Identify which cell holds the provided text, then report its [x, y] central coordinate. 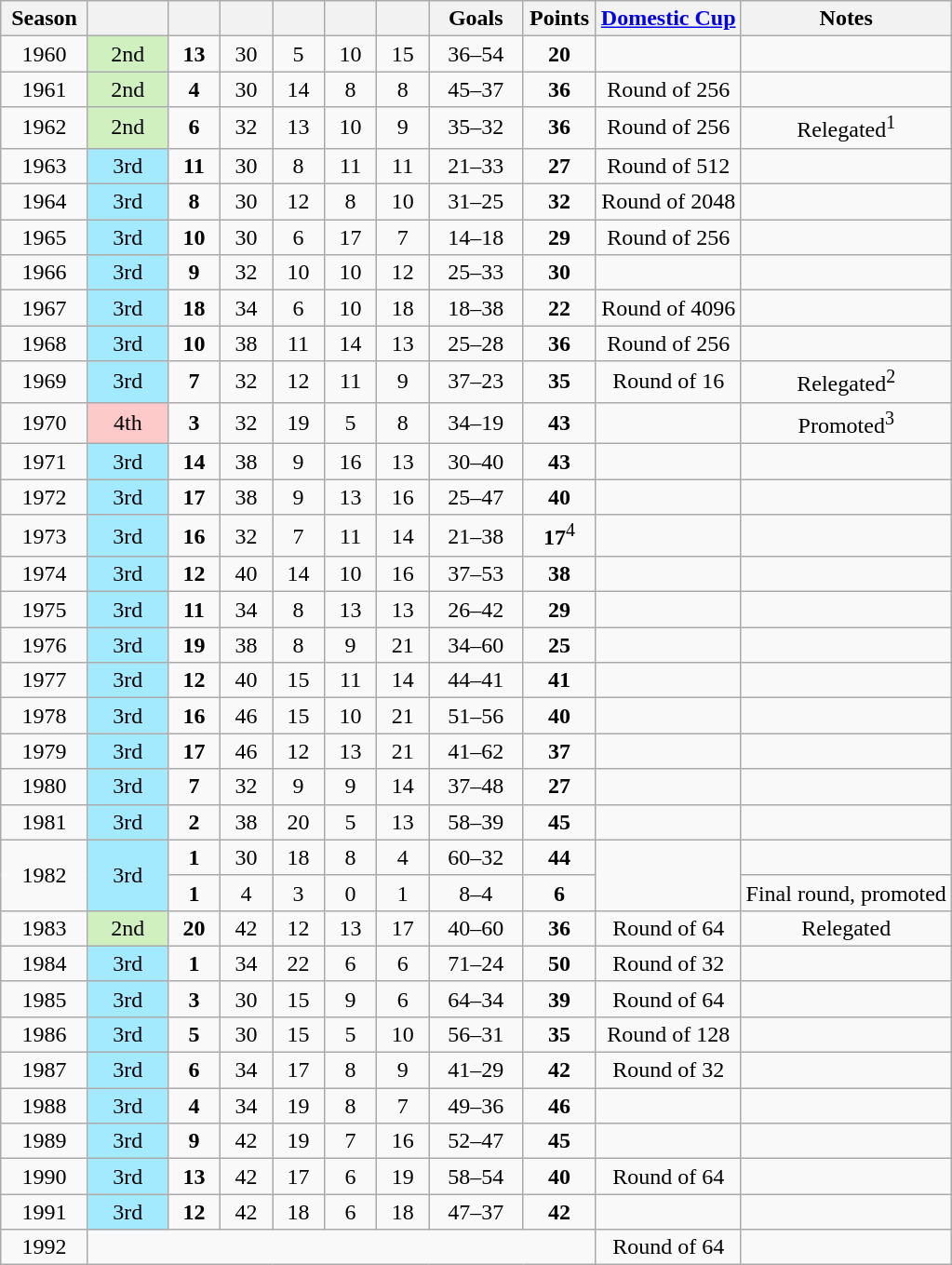
1976 [45, 645]
37 [560, 751]
8–4 [476, 893]
37–23 [476, 382]
51–56 [476, 716]
1983 [45, 928]
58–39 [476, 822]
1966 [45, 273]
1988 [45, 1106]
0 [351, 893]
40–60 [476, 928]
64–34 [476, 999]
1978 [45, 716]
1961 [45, 89]
1974 [45, 574]
35–32 [476, 128]
34–19 [476, 423]
1979 [45, 751]
25–33 [476, 273]
1980 [45, 787]
1981 [45, 822]
1968 [45, 343]
1960 [45, 54]
1962 [45, 128]
1985 [45, 999]
Notes [846, 19]
Final round, promoted [846, 893]
71–24 [476, 963]
1977 [45, 680]
21–38 [476, 536]
1989 [45, 1141]
1972 [45, 497]
56–31 [476, 1034]
1965 [45, 237]
37–53 [476, 574]
31–25 [476, 202]
1982 [45, 875]
1970 [45, 423]
26–42 [476, 610]
44 [560, 857]
1987 [45, 1070]
Domestic Cup [668, 19]
47–37 [476, 1212]
50 [560, 963]
41 [560, 680]
1992 [45, 1247]
Round of 2048 [668, 202]
60–32 [476, 857]
Round of 128 [668, 1034]
Season [45, 19]
37–48 [476, 787]
39 [560, 999]
41–29 [476, 1070]
41–62 [476, 751]
25 [560, 645]
Relegated1 [846, 128]
Points [560, 19]
25–28 [476, 343]
Round of 512 [668, 166]
1967 [45, 308]
21–33 [476, 166]
1964 [45, 202]
Round of 4096 [668, 308]
52–47 [476, 1141]
1984 [45, 963]
1969 [45, 382]
Relegated [846, 928]
14–18 [476, 237]
4th [127, 423]
36–54 [476, 54]
1973 [45, 536]
174 [560, 536]
44–41 [476, 680]
Promoted3 [846, 423]
Round of 16 [668, 382]
1963 [45, 166]
34–60 [476, 645]
45–37 [476, 89]
18–38 [476, 308]
58–54 [476, 1177]
1986 [45, 1034]
1975 [45, 610]
25–47 [476, 497]
2 [194, 822]
1971 [45, 462]
1991 [45, 1212]
Relegated2 [846, 382]
1990 [45, 1177]
Goals [476, 19]
30–40 [476, 462]
49–36 [476, 1106]
